Capture the cell that displays the provided text and extract its [X, Y] central coordinate. 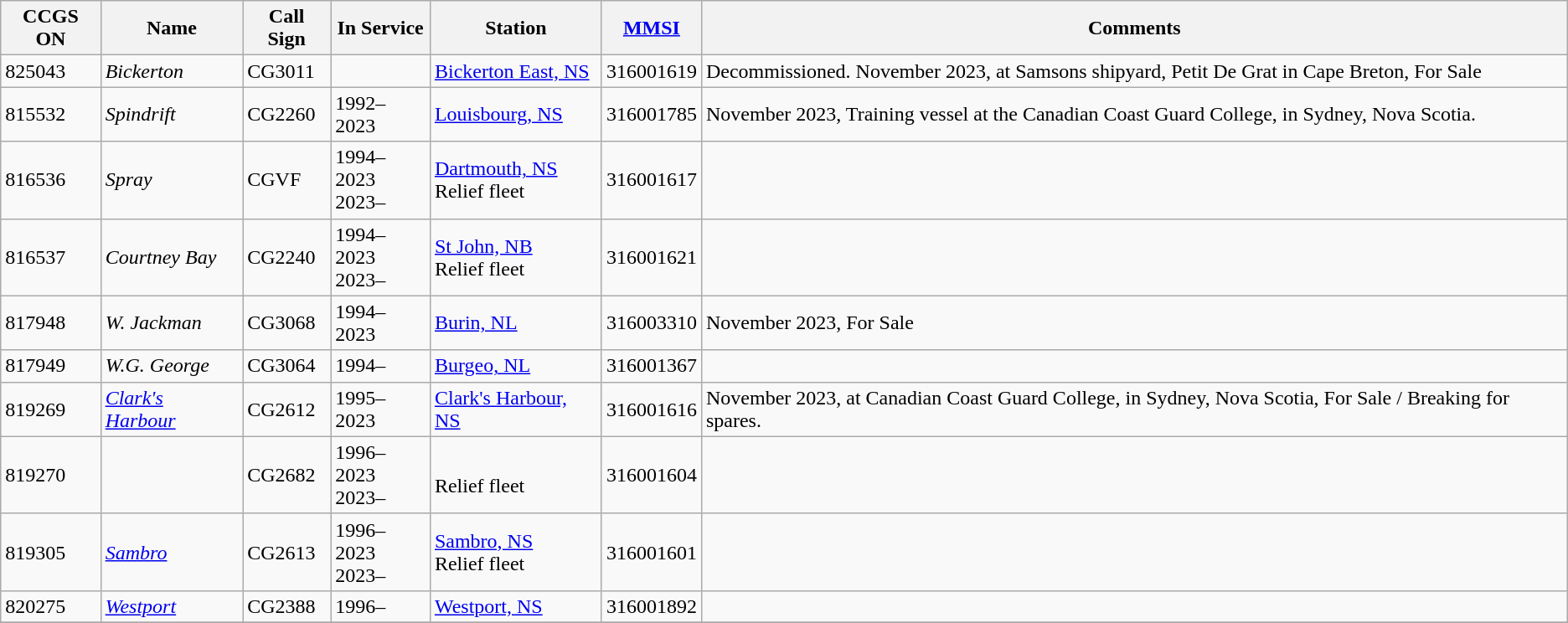
CCGS ON [50, 28]
CG2260 [286, 114]
CGVF [286, 180]
CG2613 [286, 552]
November 2023, For Sale [1134, 323]
W.G. George [172, 366]
316001604 [652, 475]
Burgeo, NL [516, 366]
1992–2023 [380, 114]
Spindrift [172, 114]
Louisbourg, NS [516, 114]
St John, NBRelief fleet [516, 257]
Sambro [172, 552]
316003310 [652, 323]
825043 [50, 71]
Station [516, 28]
CG2612 [286, 409]
316001367 [652, 366]
CG3011 [286, 71]
CG3064 [286, 366]
W. Jackman [172, 323]
CG2240 [286, 257]
Burin, NL [516, 323]
819305 [50, 552]
316001785 [652, 114]
MMSI [652, 28]
1996– [380, 606]
816536 [50, 180]
316001601 [652, 552]
316001617 [652, 180]
November 2023, Training vessel at the Canadian Coast Guard College, in Sydney, Nova Scotia. [1134, 114]
Westport [172, 606]
CG2388 [286, 606]
316001616 [652, 409]
Call Sign [286, 28]
November 2023, at Canadian Coast Guard College, in Sydney, Nova Scotia, For Sale / Breaking for spares. [1134, 409]
1994–2023 [380, 323]
Name [172, 28]
819270 [50, 475]
1995–2023 [380, 409]
Relief fleet [516, 475]
815532 [50, 114]
CG2682 [286, 475]
In Service [380, 28]
Sambro, NSRelief fleet [516, 552]
820275 [50, 606]
816537 [50, 257]
Comments [1134, 28]
Clark's Harbour, NS [516, 409]
Bickerton East, NS [516, 71]
819269 [50, 409]
Decommissioned. November 2023, at Samsons shipyard, Petit De Grat in Cape Breton, For Sale [1134, 71]
316001892 [652, 606]
316001621 [652, 257]
Courtney Bay [172, 257]
1994– [380, 366]
Clark's Harbour [172, 409]
Westport, NS [516, 606]
Dartmouth, NSRelief fleet [516, 180]
817948 [50, 323]
Spray [172, 180]
316001619 [652, 71]
CG3068 [286, 323]
817949 [50, 366]
Bickerton [172, 71]
